Search for the cell housing the specified text and yield its (x, y) center coordinate. 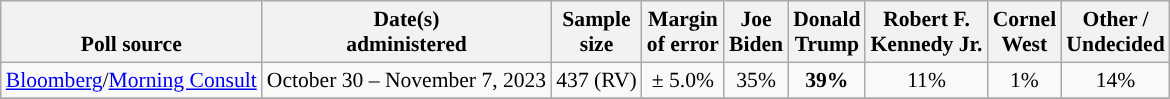
Samplesize (596, 32)
35% (756, 80)
14% (1115, 80)
± 5.0% (683, 80)
Poll source (132, 32)
JoeBiden (756, 32)
Bloomberg/Morning Consult (132, 80)
Marginof error (683, 32)
Date(s)administered (407, 32)
39% (826, 80)
437 (RV) (596, 80)
DonaldTrump (826, 32)
11% (926, 80)
Robert F.Kennedy Jr. (926, 32)
1% (1025, 80)
CornelWest (1025, 32)
October 30 – November 7, 2023 (407, 80)
Other /Undecided (1115, 32)
